Output the (x, y) coordinate of the center of the cell containing the given text.  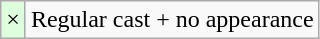
× (14, 20)
Regular cast + no appearance (172, 20)
